Return the (x, y) coordinate for the center point of the cell that contains the specified text.  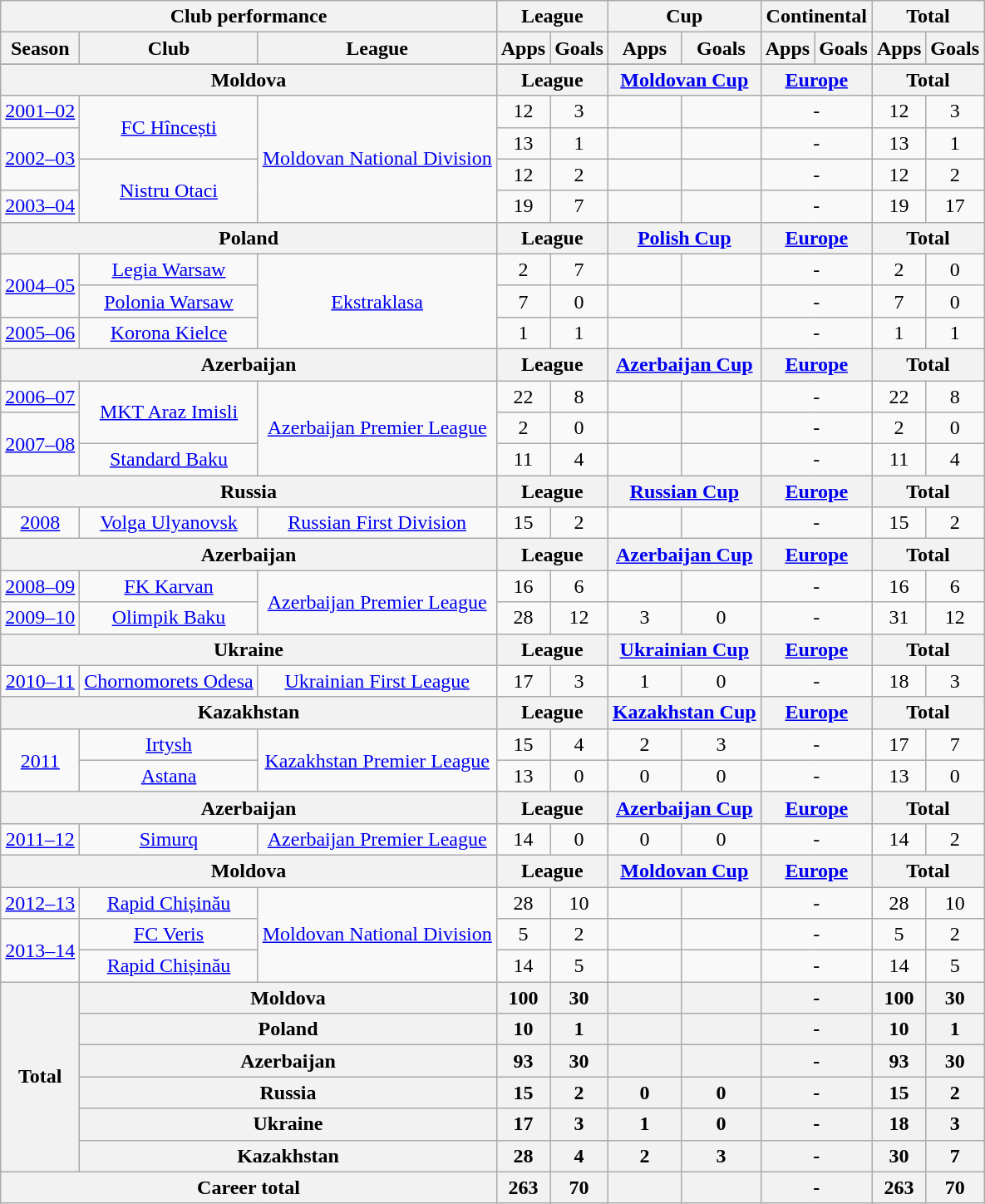
2005–06 (40, 333)
2001–02 (40, 111)
Kazakhstan Premier League (377, 760)
2013–14 (40, 950)
2007–08 (40, 444)
Polish Cup (684, 238)
Career total (249, 1187)
Russian Cup (684, 491)
2012–13 (40, 902)
Ekstraklasa (377, 301)
Standard Baku (169, 460)
2003–04 (40, 206)
2008–09 (40, 586)
2004–05 (40, 285)
Olimpik Baku (169, 618)
FK Karvan (169, 586)
Simurq (169, 839)
2011–12 (40, 839)
Continental (816, 17)
2010–11 (40, 681)
Club performance (249, 17)
Club (169, 48)
Cup (684, 17)
Nistru Otaci (169, 190)
Russian First Division (377, 523)
Season (40, 48)
Irtysh (169, 744)
FC Veris (169, 935)
2006–07 (40, 397)
2002–03 (40, 159)
2009–10 (40, 618)
Chornomorets Odesa (169, 681)
Korona Kielce (169, 333)
Volga Ulyanovsk (169, 523)
Polonia Warsaw (169, 301)
2008 (40, 523)
Ukrainian First League (377, 681)
Astana (169, 776)
MKT Araz Imisli (169, 412)
Legia Warsaw (169, 269)
FC Hîncești (169, 127)
Kazakhstan Cup (684, 713)
31 (899, 618)
Ukrainian Cup (684, 649)
2011 (40, 760)
